Locate the cell with the specified text and output its [X, Y] center coordinate. 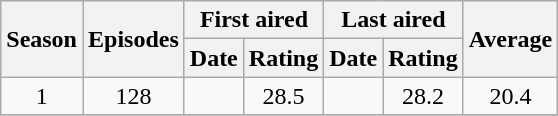
28.2 [423, 96]
First aired [254, 20]
Average [510, 39]
20.4 [510, 96]
128 [133, 96]
1 [42, 96]
Season [42, 39]
28.5 [283, 96]
Last aired [394, 20]
Episodes [133, 39]
